For the text-containing cell, return its midpoint in [X, Y] coordinate format. 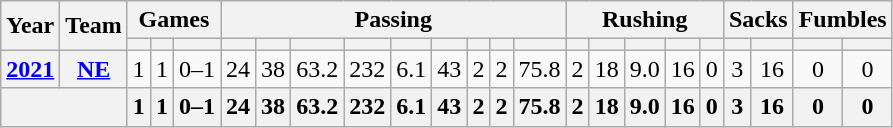
Games [174, 20]
Year [30, 26]
2021 [30, 69]
Passing [394, 20]
Team [94, 26]
NE [94, 69]
Rushing [644, 20]
Fumbles [842, 20]
Sacks [758, 20]
